Extract the [X, Y] coordinate from the center of the cell holding the provided text.  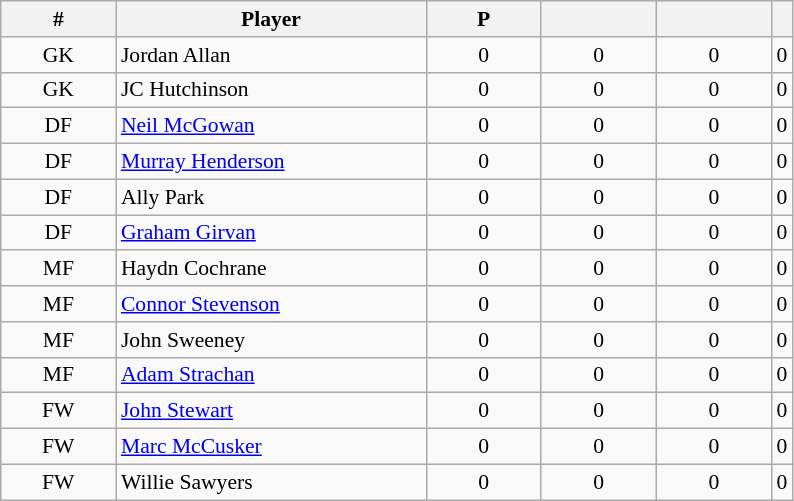
Connor Stevenson [271, 304]
P [484, 19]
Player [271, 19]
Willie Sawyers [271, 482]
Marc McCusker [271, 447]
Jordan Allan [271, 55]
John Stewart [271, 411]
Haydn Cochrane [271, 269]
Murray Henderson [271, 162]
Neil McGowan [271, 126]
JC Hutchinson [271, 90]
Ally Park [271, 197]
Adam Strachan [271, 375]
John Sweeney [271, 340]
Graham Girvan [271, 233]
# [58, 19]
